From the cell containing the given text, extract its center point as (X, Y) coordinate. 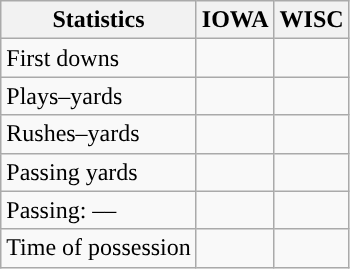
Passing: –– (99, 210)
Plays–yards (99, 96)
First downs (99, 58)
IOWA (235, 20)
WISC (312, 20)
Statistics (99, 20)
Rushes–yards (99, 134)
Time of possession (99, 248)
Passing yards (99, 172)
